Determine the [X, Y] coordinate at the center of the cell enclosing the given text.  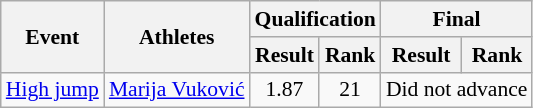
Event [52, 36]
Did not advance [457, 90]
High jump [52, 90]
1.87 [285, 90]
Final [457, 19]
Qualification [316, 19]
21 [350, 90]
Athletes [177, 36]
Marija Vuković [177, 90]
